Determine the [x, y] coordinate at the center of the cell enclosing the given text.  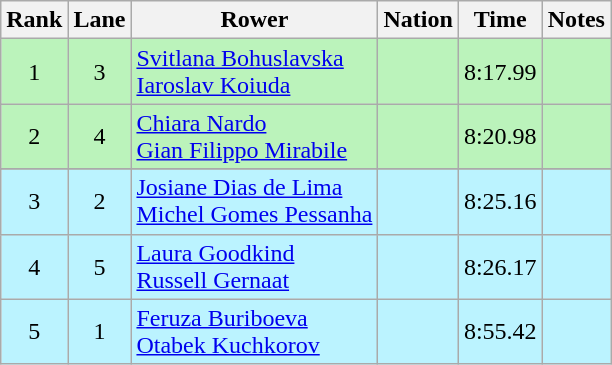
Notes [576, 20]
Josiane Dias de LimaMichel Gomes Pessanha [254, 202]
Laura GoodkindRussell Gernaat [254, 266]
8:20.98 [500, 136]
Nation [418, 20]
Svitlana BohuslavskaIaroslav Koiuda [254, 72]
Lane [100, 20]
Rower [254, 20]
8:55.42 [500, 332]
Time [500, 20]
8:17.99 [500, 72]
Chiara NardoGian Filippo Mirabile [254, 136]
Rank [34, 20]
8:26.17 [500, 266]
Feruza BuriboevaOtabek Kuchkorov [254, 332]
8:25.16 [500, 202]
